Pinpoint the cell where the given text exists, returning its (x, y) midpoint coordinate. 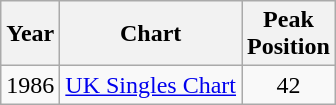
Chart (151, 34)
UK Singles Chart (151, 85)
Year (30, 34)
PeakPosition (289, 34)
42 (289, 85)
1986 (30, 85)
